Scan for the cell matching the given text and deliver its [X, Y] coordinate at center. 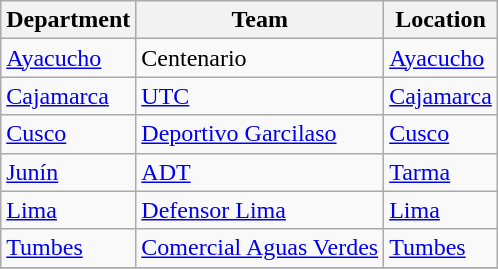
UTC [260, 96]
Team [260, 20]
Junín [68, 172]
Centenario [260, 58]
Comercial Aguas Verdes [260, 248]
ADT [260, 172]
Location [441, 20]
Defensor Lima [260, 210]
Tarma [441, 172]
Deportivo Garcilaso [260, 134]
Department [68, 20]
